For the text-containing cell, return its midpoint in [X, Y] coordinate format. 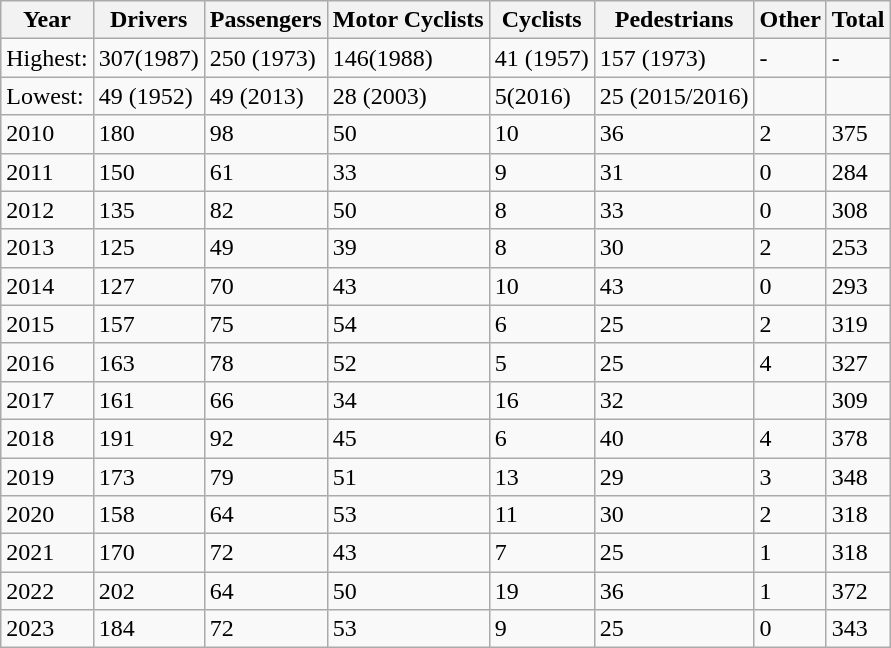
13 [542, 477]
253 [858, 248]
49 (2013) [266, 96]
5(2016) [542, 96]
70 [266, 286]
163 [148, 362]
2012 [47, 210]
Cyclists [542, 20]
49 [266, 248]
Highest: [47, 58]
19 [542, 591]
293 [858, 286]
75 [266, 324]
61 [266, 172]
158 [148, 515]
150 [148, 172]
202 [148, 591]
31 [674, 172]
2023 [47, 629]
51 [408, 477]
157 (1973) [674, 58]
Lowest: [47, 96]
28 (2003) [408, 96]
343 [858, 629]
Total [858, 20]
78 [266, 362]
54 [408, 324]
29 [674, 477]
2011 [47, 172]
378 [858, 438]
82 [266, 210]
125 [148, 248]
Drivers [148, 20]
135 [148, 210]
3 [790, 477]
348 [858, 477]
157 [148, 324]
Passengers [266, 20]
2013 [47, 248]
191 [148, 438]
5 [542, 362]
16 [542, 400]
180 [148, 134]
309 [858, 400]
2010 [47, 134]
92 [266, 438]
2016 [47, 362]
Pedestrians [674, 20]
327 [858, 362]
25 (2015/2016) [674, 96]
184 [148, 629]
308 [858, 210]
41 (1957) [542, 58]
2022 [47, 591]
307(1987) [148, 58]
32 [674, 400]
Motor Cyclists [408, 20]
375 [858, 134]
Year [47, 20]
173 [148, 477]
45 [408, 438]
39 [408, 248]
161 [148, 400]
284 [858, 172]
170 [148, 553]
2018 [47, 438]
2020 [47, 515]
127 [148, 286]
98 [266, 134]
Other [790, 20]
34 [408, 400]
2019 [47, 477]
66 [266, 400]
52 [408, 362]
2021 [47, 553]
319 [858, 324]
79 [266, 477]
372 [858, 591]
2014 [47, 286]
11 [542, 515]
2015 [47, 324]
250 (1973) [266, 58]
146(1988) [408, 58]
7 [542, 553]
40 [674, 438]
49 (1952) [148, 96]
2017 [47, 400]
